Provide the (X, Y) coordinate of the cell's center where the given text is located.  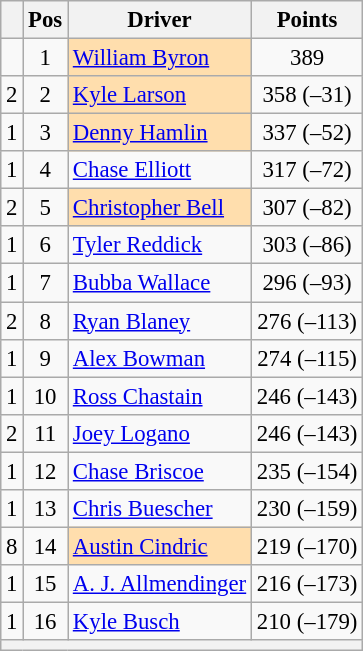
Kyle Larson (160, 95)
Chase Elliott (160, 170)
216 (–173) (306, 584)
Bubba Wallace (160, 283)
10 (46, 396)
Chase Briscoe (160, 471)
317 (–72) (306, 170)
3 (46, 133)
Driver (160, 20)
Ryan Blaney (160, 321)
William Byron (160, 58)
Austin Cindric (160, 546)
389 (306, 58)
235 (–154) (306, 471)
16 (46, 621)
11 (46, 433)
6 (46, 245)
230 (–159) (306, 509)
Alex Bowman (160, 358)
7 (46, 283)
296 (–93) (306, 283)
4 (46, 170)
Tyler Reddick (160, 245)
15 (46, 584)
Christopher Bell (160, 208)
Chris Buescher (160, 509)
307 (–82) (306, 208)
Pos (46, 20)
Denny Hamlin (160, 133)
5 (46, 208)
358 (–31) (306, 95)
Points (306, 20)
219 (–170) (306, 546)
12 (46, 471)
14 (46, 546)
A. J. Allmendinger (160, 584)
274 (–115) (306, 358)
303 (–86) (306, 245)
276 (–113) (306, 321)
9 (46, 358)
210 (–179) (306, 621)
13 (46, 509)
337 (–52) (306, 133)
Joey Logano (160, 433)
Kyle Busch (160, 621)
Ross Chastain (160, 396)
